Extract the [x, y] coordinate from the center of the cell holding the provided text.  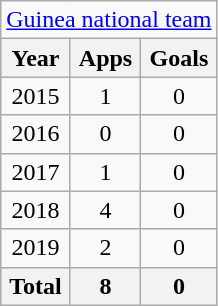
Year [36, 58]
Apps [105, 58]
2 [105, 248]
2015 [36, 96]
2017 [36, 172]
Guinea national team [109, 20]
2019 [36, 248]
2016 [36, 134]
Goals [179, 58]
8 [105, 286]
4 [105, 210]
2018 [36, 210]
Total [36, 286]
